Capture the cell that displays the provided text and extract its (x, y) central coordinate. 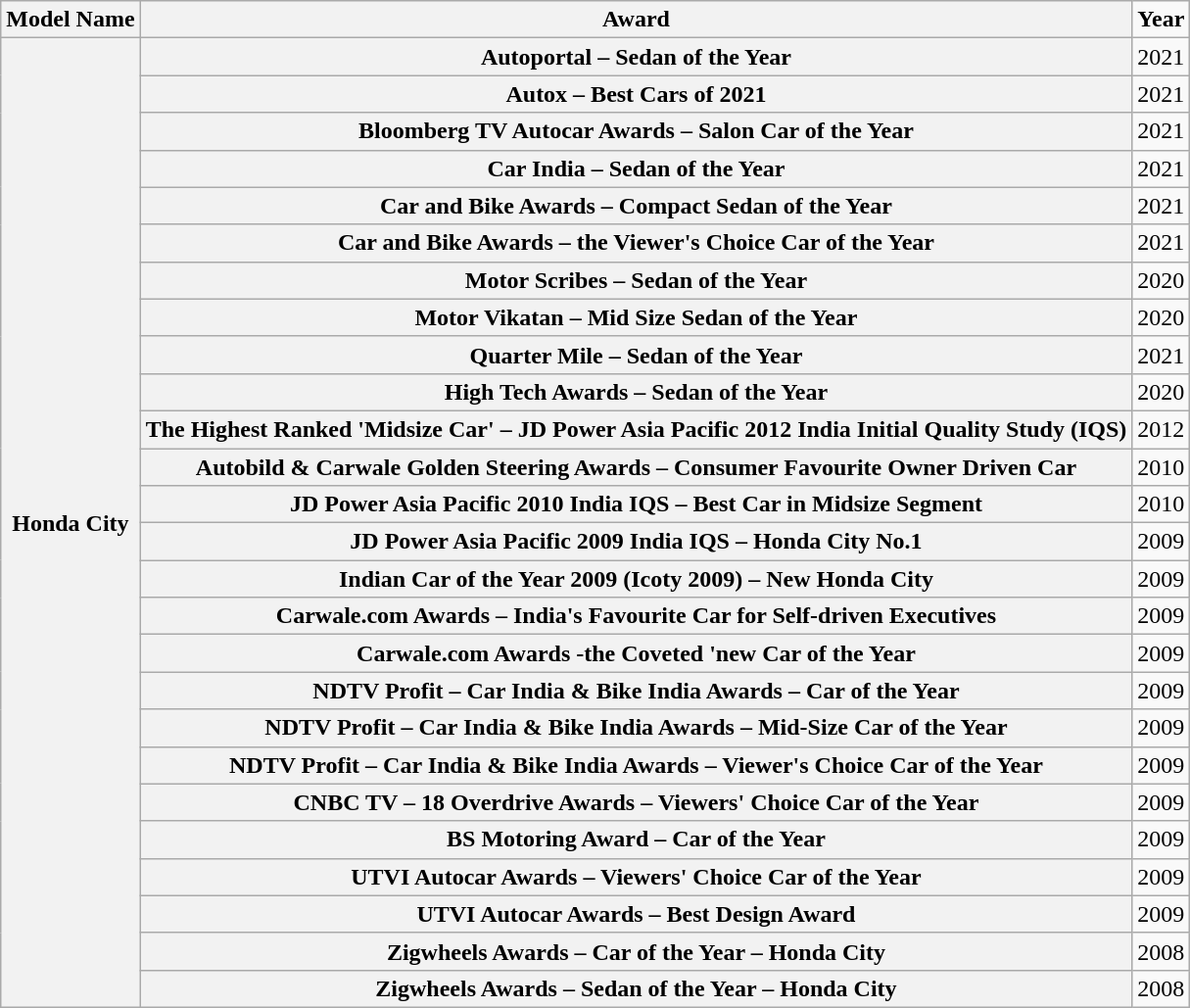
UTVI Autocar Awards – Best Design Award (637, 914)
BS Motoring Award – Car of the Year (637, 840)
Quarter Mile – Sedan of the Year (637, 355)
Model Name (71, 20)
Bloomberg TV Autocar Awards – Salon Car of the Year (637, 131)
2012 (1162, 429)
Zigwheels Awards – Car of the Year – Honda City (637, 951)
Carwale.com Awards – India's Favourite Car for Self-driven Executives (637, 616)
Year (1162, 20)
Autoportal – Sedan of the Year (637, 57)
Award (637, 20)
Car India – Sedan of the Year (637, 168)
CNBC TV – 18 Overdrive Awards – Viewers' Choice Car of the Year (637, 802)
Honda City (71, 523)
High Tech Awards – Sedan of the Year (637, 392)
Motor Scribes – Sedan of the Year (637, 280)
The Highest Ranked 'Midsize Car' – JD Power Asia Pacific 2012 India Initial Quality Study (IQS) (637, 429)
JD Power Asia Pacific 2009 India IQS – Honda City No.1 (637, 542)
Autobild & Carwale Golden Steering Awards – Consumer Favourite Owner Driven Car (637, 467)
JD Power Asia Pacific 2010 India IQS – Best Car in Midsize Segment (637, 504)
Motor Vikatan – Mid Size Sedan of the Year (637, 317)
Car and Bike Awards – Compact Sedan of the Year (637, 206)
Indian Car of the Year 2009 (Icoty 2009) – New Honda City (637, 579)
Zigwheels Awards – Sedan of the Year – Honda City (637, 988)
Carwale.com Awards -the Coveted 'new Car of the Year (637, 653)
Autox – Best Cars of 2021 (637, 94)
NDTV Profit – Car India & Bike India Awards – Viewer's Choice Car of the Year (637, 765)
Car and Bike Awards – the Viewer's Choice Car of the Year (637, 243)
NDTV Profit – Car India & Bike India Awards – Car of the Year (637, 691)
UTVI Autocar Awards – Viewers' Choice Car of the Year (637, 877)
NDTV Profit – Car India & Bike India Awards – Mid-Size Car of the Year (637, 728)
